From the cell containing the given text, extract its center point as (X, Y) coordinate. 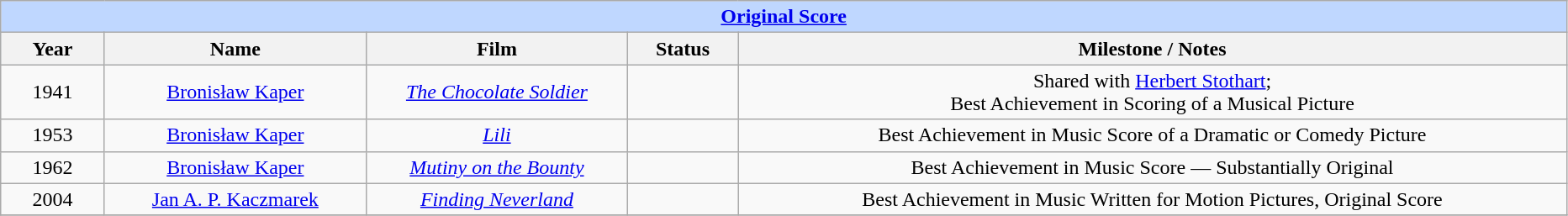
2004 (53, 199)
Best Achievement in Music Written for Motion Pictures, Original Score (1153, 199)
Best Achievement in Music Score — Substantially Original (1153, 167)
Original Score (784, 17)
1962 (53, 167)
1953 (53, 135)
1941 (53, 92)
Best Achievement in Music Score of a Dramatic or Comedy Picture (1153, 135)
Status (683, 49)
Film (496, 49)
Lili (496, 135)
Jan A. P. Kaczmarek (235, 199)
Year (53, 49)
Shared with Herbert Stothart;Best Achievement in Scoring of a Musical Picture (1153, 92)
The Chocolate Soldier (496, 92)
Mutiny on the Bounty (496, 167)
Finding Neverland (496, 199)
Name (235, 49)
Milestone / Notes (1153, 49)
